Search for the cell housing the specified text and yield its (x, y) center coordinate. 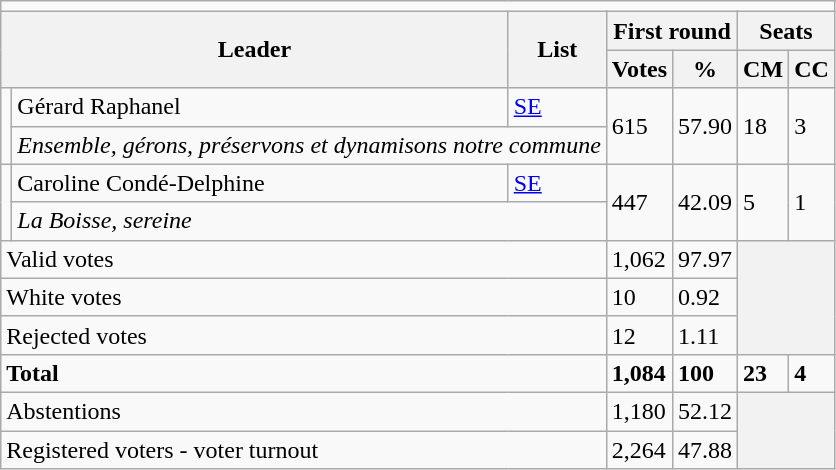
4 (812, 373)
CC (812, 69)
0.92 (706, 297)
List (557, 50)
Registered voters - voter turnout (304, 449)
97.97 (706, 259)
1,084 (639, 373)
12 (639, 335)
Seats (786, 31)
1.11 (706, 335)
1 (812, 202)
Valid votes (304, 259)
1,062 (639, 259)
615 (639, 126)
42.09 (706, 202)
2,264 (639, 449)
47.88 (706, 449)
Rejected votes (304, 335)
18 (764, 126)
10 (639, 297)
Caroline Condé-Delphine (260, 183)
447 (639, 202)
White votes (304, 297)
% (706, 69)
57.90 (706, 126)
3 (812, 126)
CM (764, 69)
Total (304, 373)
First round (672, 31)
Abstentions (304, 411)
100 (706, 373)
Votes (639, 69)
52.12 (706, 411)
1,180 (639, 411)
Ensemble, gérons, préservons et dynamisons notre commune (310, 145)
Leader (254, 50)
23 (764, 373)
Gérard Raphanel (260, 107)
La Boisse, sereine (310, 221)
5 (764, 202)
